Search for the cell housing the specified text and yield its [X, Y] center coordinate. 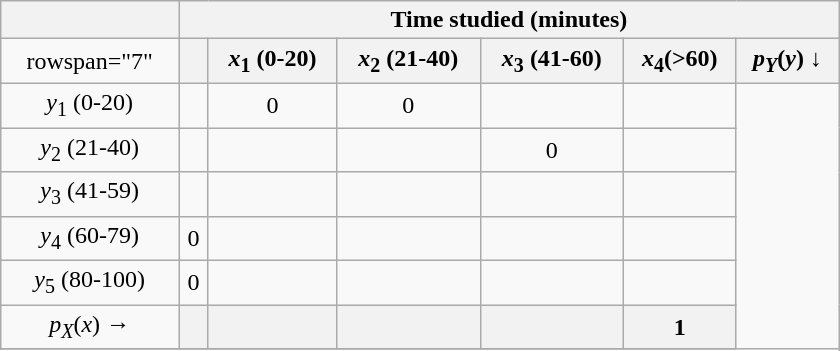
rowspan="7" [90, 61]
y5 (80-100) [90, 283]
1 [680, 327]
pX(x) → [90, 327]
y3 (41-59) [90, 194]
x1 (0-20) [272, 61]
Time studied (minutes) [510, 20]
x4(>60) [680, 61]
pY(y) ↓ [788, 61]
y2 (21-40) [90, 150]
y4 (60-79) [90, 238]
y1 (0-20) [90, 105]
x2 (21-40) [408, 61]
x3 (41-60) [552, 61]
